Identify which cell holds the provided text, then report its [X, Y] central coordinate. 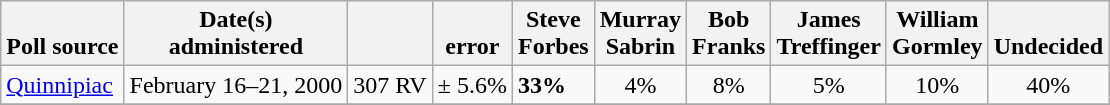
SteveForbes [553, 34]
10% [937, 85]
4% [640, 85]
5% [828, 85]
Date(s)administered [236, 34]
± 5.6% [472, 85]
MurraySabrin [640, 34]
40% [1048, 85]
8% [729, 85]
307 RV [390, 85]
BobFranks [729, 34]
JamesTreffinger [828, 34]
WilliamGormley [937, 34]
Poll source [62, 34]
February 16–21, 2000 [236, 85]
error [472, 34]
Quinnipiac [62, 85]
Undecided [1048, 34]
33% [553, 85]
